Locate the cell with the specified text and output its [X, Y] center coordinate. 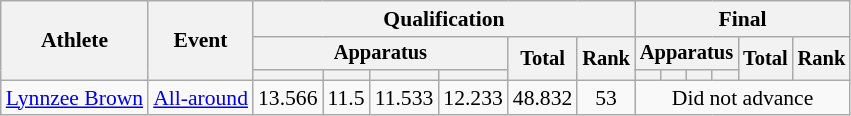
Event [200, 40]
53 [606, 98]
Qualification [444, 19]
11.533 [404, 98]
Did not advance [742, 98]
13.566 [288, 98]
11.5 [346, 98]
12.233 [472, 98]
Athlete [74, 40]
Final [742, 19]
Lynnzee Brown [74, 98]
48.832 [542, 98]
All-around [200, 98]
